Locate the cell with the specified text and output its (x, y) center coordinate. 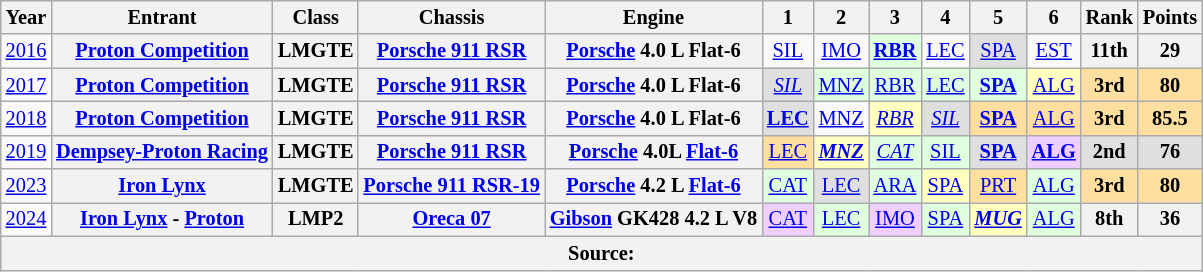
Porsche 4.0L Flat-6 (654, 152)
2023 (26, 186)
Class (316, 17)
2017 (26, 85)
Gibson GK428 4.2 L V8 (654, 219)
2016 (26, 51)
Source: (602, 253)
ARA (896, 186)
PRT (998, 186)
2018 (26, 118)
Porsche 4.2 L Flat-6 (654, 186)
Points (1170, 17)
5 (998, 17)
Engine (654, 17)
6 (1054, 17)
36 (1170, 219)
85.5 (1170, 118)
2024 (26, 219)
Oreca 07 (451, 219)
MUG (998, 219)
4 (945, 17)
Entrant (162, 17)
EST (1054, 51)
76 (1170, 152)
Year (26, 17)
Iron Lynx - Proton (162, 219)
Rank (1110, 17)
8th (1110, 219)
Iron Lynx (162, 186)
Chassis (451, 17)
3 (896, 17)
2nd (1110, 152)
2019 (26, 152)
Porsche 911 RSR-19 (451, 186)
LMP2 (316, 219)
Dempsey-Proton Racing (162, 152)
1 (788, 17)
11th (1110, 51)
2 (842, 17)
29 (1170, 51)
